Output the (X, Y) coordinate of the center of the cell containing the given text.  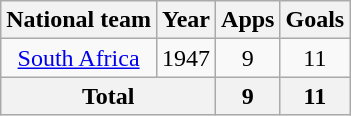
1947 (186, 58)
Goals (315, 20)
Apps (248, 20)
Year (186, 20)
Total (108, 96)
National team (79, 20)
South Africa (79, 58)
